Output the (x, y) coordinate of the center of the cell containing the given text.  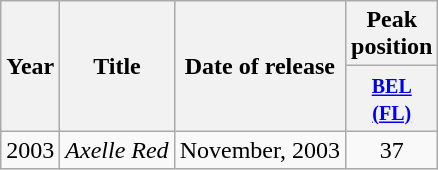
Peak position (392, 34)
Year (30, 66)
2003 (30, 150)
Title (117, 66)
Date of release (260, 66)
37 (392, 150)
November, 2003 (260, 150)
BEL(FL) (392, 98)
Axelle Red (117, 150)
